Return the (X, Y) coordinate for the center point of the cell that contains the specified text.  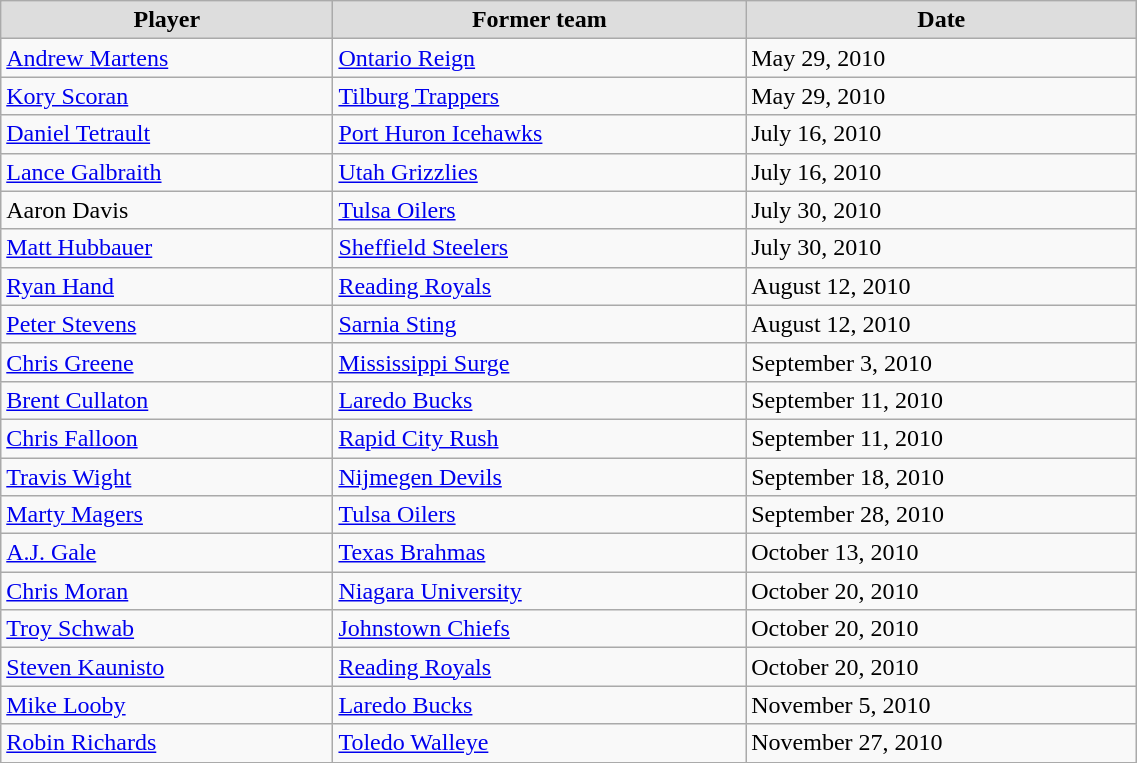
September 3, 2010 (942, 362)
Marty Magers (167, 515)
October 13, 2010 (942, 553)
Niagara University (540, 591)
Chris Falloon (167, 438)
Ryan Hand (167, 286)
Robin Richards (167, 743)
Sarnia Sting (540, 324)
Rapid City Rush (540, 438)
September 28, 2010 (942, 515)
Port Huron Icehawks (540, 134)
Date (942, 20)
Texas Brahmas (540, 553)
Daniel Tetrault (167, 134)
Johnstown Chiefs (540, 629)
Matt Hubbauer (167, 248)
Chris Greene (167, 362)
Troy Schwab (167, 629)
Mississippi Surge (540, 362)
A.J. Gale (167, 553)
Chris Moran (167, 591)
Andrew Martens (167, 58)
Brent Cullaton (167, 400)
Steven Kaunisto (167, 667)
Former team (540, 20)
Kory Scoran (167, 96)
September 18, 2010 (942, 477)
Ontario Reign (540, 58)
Travis Wight (167, 477)
Tilburg Trappers (540, 96)
Aaron Davis (167, 210)
Mike Looby (167, 705)
Lance Galbraith (167, 172)
Sheffield Steelers (540, 248)
November 5, 2010 (942, 705)
November 27, 2010 (942, 743)
Peter Stevens (167, 324)
Utah Grizzlies (540, 172)
Nijmegen Devils (540, 477)
Toledo Walleye (540, 743)
Player (167, 20)
